Search for the cell housing the specified text and yield its [X, Y] center coordinate. 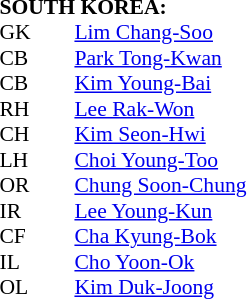
Choi Young-Too [160, 160]
Kim Young-Bai [160, 83]
Lee Rak-Won [160, 109]
Kim Seon-Hwi [160, 135]
Cho Yoon-Ok [160, 262]
Lee Young-Kun [160, 211]
Chung Soon-Chung [160, 185]
Park Tong-Kwan [160, 58]
Lim Chang-Soo [160, 33]
Cha Kyung-Bok [160, 237]
